Locate the cell with the specified text and output its [X, Y] center coordinate. 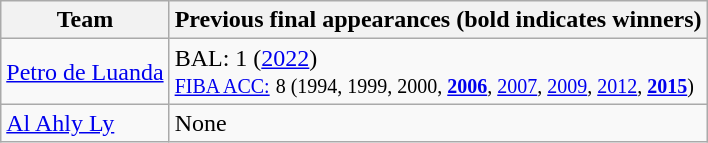
Petro de Luanda [85, 72]
None [438, 123]
Team [85, 20]
Al Ahly Ly [85, 123]
Previous final appearances (bold indicates winners) [438, 20]
BAL: 1 (2022)FIBA ACC: 8 (1994, 1999, 2000, 2006, 2007, 2009, 2012, 2015) [438, 72]
